Provide the (x, y) coordinate of the cell's center where the given text is located.  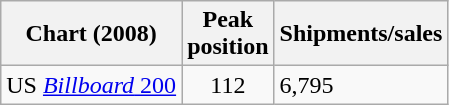
Chart (2008) (92, 34)
Peak position (228, 34)
US Billboard 200 (92, 85)
112 (228, 85)
6,795 (361, 85)
Shipments/sales (361, 34)
